Detect which cell encompasses the target text, then output its (x, y) center coordinate. 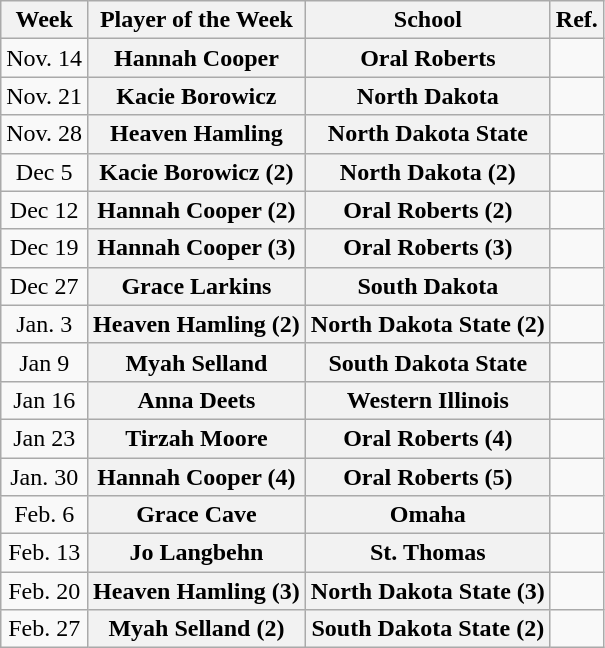
Myah Selland (2) (197, 629)
Jan 16 (44, 400)
South Dakota State (428, 362)
Grace Cave (197, 515)
North Dakota (428, 96)
North Dakota (2) (428, 172)
South Dakota State (2) (428, 629)
Oral Roberts (2) (428, 210)
North Dakota State (428, 134)
South Dakota (428, 286)
School (428, 20)
Tirzah Moore (197, 438)
Feb. 13 (44, 553)
Jo Langbehn (197, 553)
Dec 27 (44, 286)
Oral Roberts (428, 58)
Kacie Borowicz (2) (197, 172)
Grace Larkins (197, 286)
Jan 9 (44, 362)
Jan 23 (44, 438)
Dec 5 (44, 172)
Omaha (428, 515)
Oral Roberts (5) (428, 477)
Hannah Cooper (3) (197, 248)
North Dakota State (2) (428, 324)
Jan. 3 (44, 324)
Hannah Cooper (2) (197, 210)
Anna Deets (197, 400)
Hannah Cooper (4) (197, 477)
Nov. 28 (44, 134)
Ref. (576, 20)
Dec 12 (44, 210)
Week (44, 20)
Heaven Hamling (3) (197, 591)
North Dakota State (3) (428, 591)
Heaven Hamling (197, 134)
Western Illinois (428, 400)
Kacie Borowicz (197, 96)
Feb. 27 (44, 629)
St. Thomas (428, 553)
Oral Roberts (3) (428, 248)
Nov. 21 (44, 96)
Jan. 30 (44, 477)
Oral Roberts (4) (428, 438)
Hannah Cooper (197, 58)
Heaven Hamling (2) (197, 324)
Myah Selland (197, 362)
Feb. 6 (44, 515)
Player of the Week (197, 20)
Feb. 20 (44, 591)
Nov. 14 (44, 58)
Dec 19 (44, 248)
